Capture the cell that displays the provided text and extract its (x, y) central coordinate. 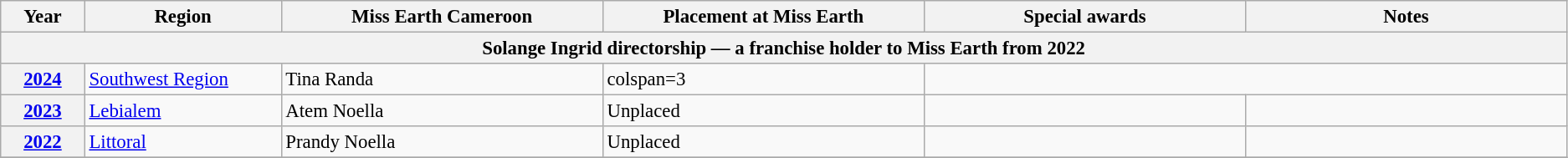
Region (182, 17)
2024 (43, 79)
2023 (43, 111)
Placement at Miss Earth (763, 17)
Southwest Region (182, 79)
Lebialem (182, 111)
Year (43, 17)
Special awards (1084, 17)
colspan=3 (763, 79)
2022 (43, 142)
Solange Ingrid directorship — a franchise holder to Miss Earth from 2022 (784, 48)
Miss Earth Cameroon (442, 17)
Littoral (182, 142)
Notes (1406, 17)
Atem Noella (442, 111)
Prandy Noella (442, 142)
Tina Randa (442, 79)
